Detect which cell encompasses the target text, then output its (X, Y) center coordinate. 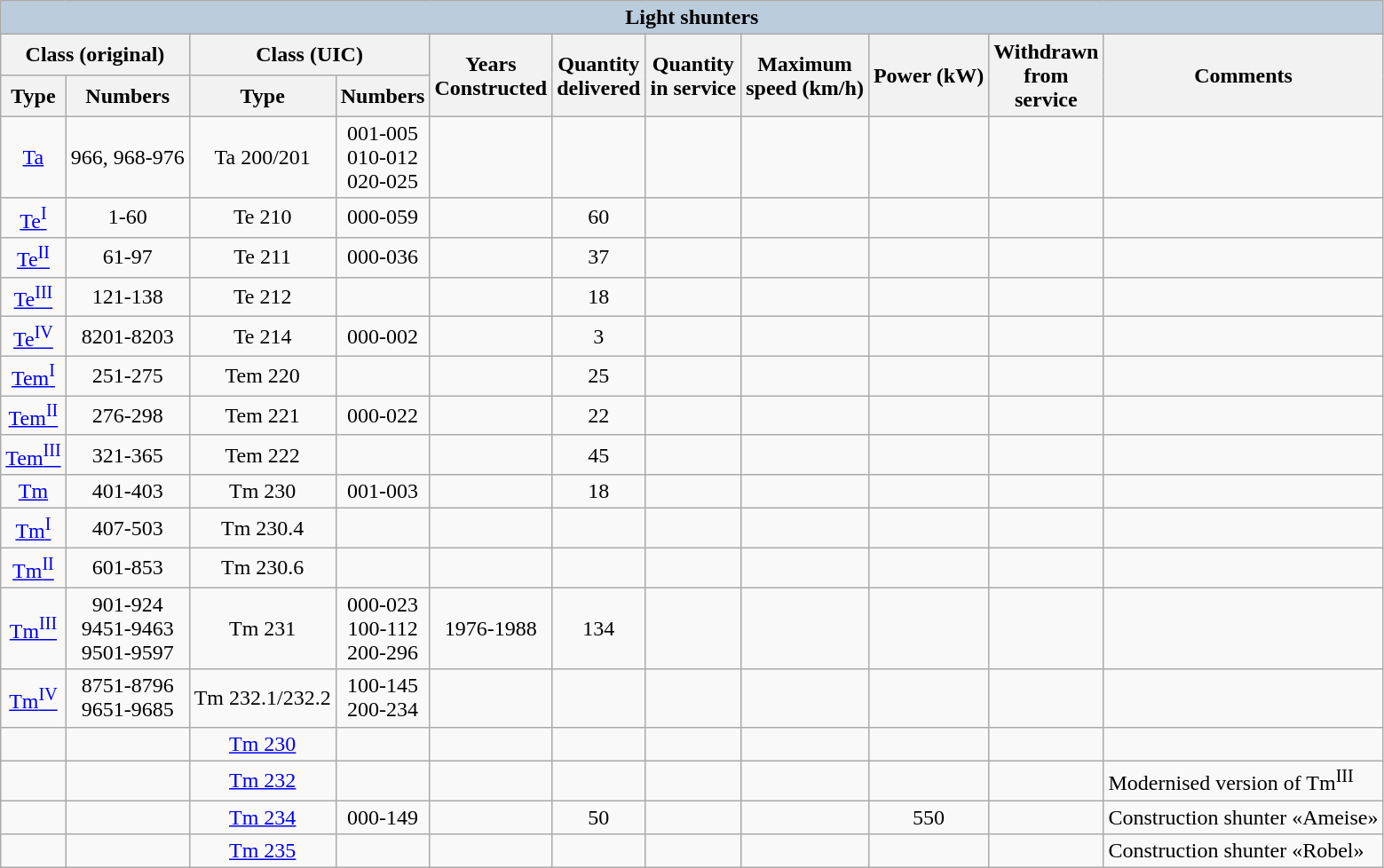
Tem 222 (263, 454)
Comments (1243, 75)
Maximumspeed (km/h) (805, 75)
Class (UIC) (309, 55)
100-145200-234 (383, 698)
TeII (34, 257)
000-023100-112200-296 (383, 628)
25 (598, 376)
Construction shunter «Robel» (1243, 851)
TeI (34, 218)
901-9249451-94639501-9597 (128, 628)
Te 214 (263, 337)
121-138 (128, 296)
50 (598, 817)
Tem 221 (263, 415)
Light shunters (692, 18)
TeIII (34, 296)
TmI (34, 529)
Tm 232 (263, 781)
61-97 (128, 257)
Tm (34, 492)
TemII (34, 415)
Withdrawnfromservice (1046, 75)
Quantitydelivered (598, 75)
8751-87969651-9685 (128, 698)
Power (kW) (929, 75)
Construction shunter «Ameise» (1243, 817)
Te 212 (263, 296)
45 (598, 454)
407-503 (128, 529)
TemI (34, 376)
TeIV (34, 337)
TmIII (34, 628)
000-022 (383, 415)
321-365 (128, 454)
Tm 230.6 (263, 568)
601-853 (128, 568)
3 (598, 337)
966, 968-976 (128, 157)
Tm 230.4 (263, 529)
000-002 (383, 337)
TemIII (34, 454)
Ta (34, 157)
Quantityin service (693, 75)
Tm 231 (263, 628)
000-059 (383, 218)
000-036 (383, 257)
37 (598, 257)
401-403 (128, 492)
1-60 (128, 218)
TmIV (34, 698)
550 (929, 817)
YearsConstructed (491, 75)
Te 211 (263, 257)
1976-1988 (491, 628)
Modernised version of TmIII (1243, 781)
22 (598, 415)
Class (original) (95, 55)
276-298 (128, 415)
134 (598, 628)
Tem 220 (263, 376)
Te 210 (263, 218)
001-003 (383, 492)
Tm 235 (263, 851)
000-149 (383, 817)
001-005010-012020-025 (383, 157)
Tm 234 (263, 817)
Tm 232.1/232.2 (263, 698)
251-275 (128, 376)
TmII (34, 568)
Ta 200/201 (263, 157)
8201-8203 (128, 337)
60 (598, 218)
